Pinpoint the cell where the given text exists, returning its [x, y] midpoint coordinate. 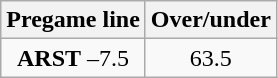
63.5 [210, 58]
Over/under [210, 20]
Pregame line [74, 20]
ARST –7.5 [74, 58]
